For the text-containing cell, return its midpoint in (x, y) coordinate format. 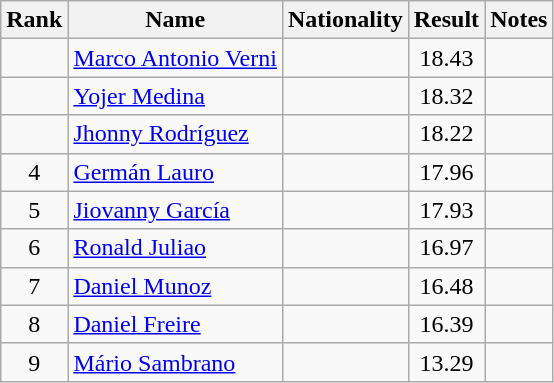
Germán Lauro (176, 172)
18.43 (446, 58)
7 (34, 286)
Daniel Freire (176, 324)
18.32 (446, 96)
13.29 (446, 362)
Nationality (345, 20)
Ronald Juliao (176, 248)
Jiovanny García (176, 210)
16.39 (446, 324)
Notes (519, 20)
8 (34, 324)
16.97 (446, 248)
4 (34, 172)
Yojer Medina (176, 96)
Result (446, 20)
Daniel Munoz (176, 286)
Rank (34, 20)
Mário Sambrano (176, 362)
6 (34, 248)
5 (34, 210)
17.96 (446, 172)
Jhonny Rodríguez (176, 134)
Marco Antonio Verni (176, 58)
18.22 (446, 134)
Name (176, 20)
9 (34, 362)
16.48 (446, 286)
17.93 (446, 210)
